Capture the cell that displays the provided text and extract its [x, y] central coordinate. 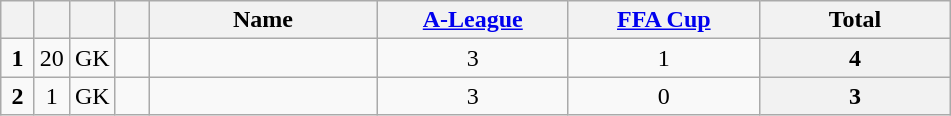
A-League [472, 20]
4 [854, 58]
FFA Cup [664, 20]
Name [264, 20]
0 [664, 96]
Total [854, 20]
2 [18, 96]
20 [52, 58]
